Scan for the cell matching the given text and deliver its (x, y) coordinate at center. 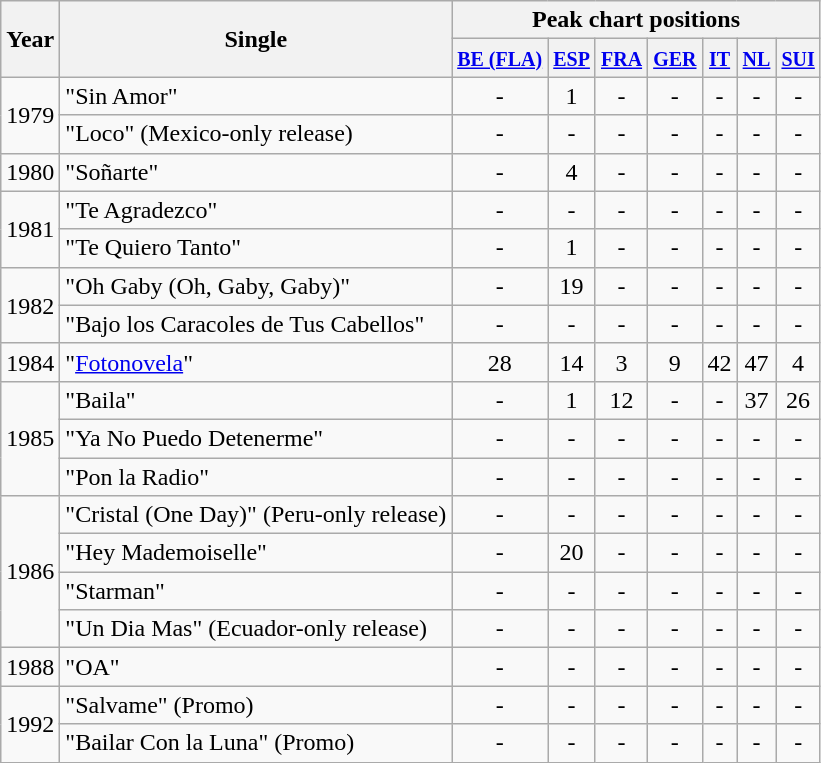
FRA (621, 58)
42 (720, 362)
"Oh Gaby (Oh, Gaby, Gaby)" (256, 286)
"Salvame" (Promo) (256, 705)
47 (756, 362)
"OA" (256, 667)
GER (675, 58)
1980 (30, 172)
"Fotonovela" (256, 362)
26 (798, 400)
"Baila" (256, 400)
"Un Dia Mas" (Ecuador-only release) (256, 629)
"Ya No Puedo Detenerme" (256, 438)
12 (621, 400)
3 (621, 362)
1979 (30, 115)
1984 (30, 362)
28 (500, 362)
"Soñarte" (256, 172)
9 (675, 362)
BE (FLA) (500, 58)
"Hey Mademoiselle" (256, 553)
"Cristal (One Day)" (Peru-only release) (256, 515)
37 (756, 400)
1988 (30, 667)
"Te Agradezco" (256, 210)
14 (572, 362)
NL (756, 58)
Year (30, 39)
1985 (30, 438)
1992 (30, 724)
1981 (30, 229)
"Sin Amor" (256, 96)
SUI (798, 58)
ESP (572, 58)
Single (256, 39)
"Bajo los Caracoles de Tus Cabellos" (256, 324)
1986 (30, 572)
20 (572, 553)
19 (572, 286)
"Pon la Radio" (256, 477)
1982 (30, 305)
"Te Quiero Tanto" (256, 248)
"Bailar Con la Luna" (Promo) (256, 743)
IT (720, 58)
Peak chart positions (636, 20)
"Loco" (Mexico-only release) (256, 134)
"Starman" (256, 591)
